Detect which cell encompasses the target text, then output its (X, Y) center coordinate. 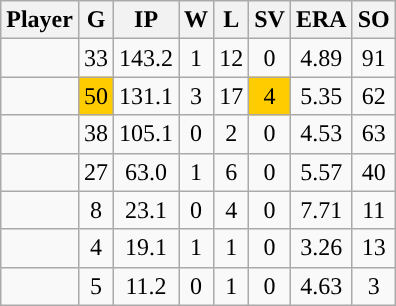
19.1 (146, 248)
4.53 (321, 134)
27 (96, 172)
SV (270, 20)
105.1 (146, 134)
33 (96, 58)
W (196, 20)
2 (232, 134)
6 (232, 172)
143.2 (146, 58)
5.35 (321, 96)
91 (374, 58)
17 (232, 96)
IP (146, 20)
3.26 (321, 248)
7.71 (321, 210)
SO (374, 20)
L (232, 20)
5.57 (321, 172)
62 (374, 96)
8 (96, 210)
13 (374, 248)
38 (96, 134)
Player (40, 20)
11.2 (146, 286)
50 (96, 96)
5 (96, 286)
131.1 (146, 96)
63.0 (146, 172)
11 (374, 210)
63 (374, 134)
40 (374, 172)
12 (232, 58)
4.63 (321, 286)
23.1 (146, 210)
G (96, 20)
ERA (321, 20)
4.89 (321, 58)
